For the text-containing cell, return its midpoint in [x, y] coordinate format. 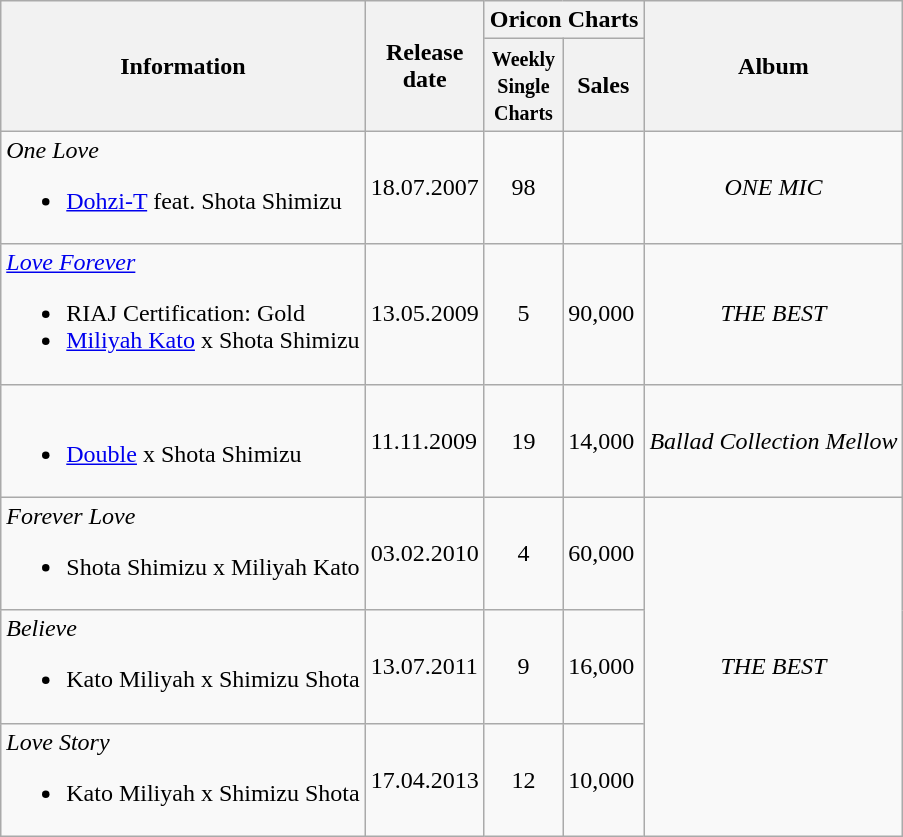
Oricon Charts [564, 20]
Double x Shota Shimizu [183, 440]
13.05.2009 [424, 314]
WeeklySingleCharts [523, 85]
13.07.2011 [424, 666]
9 [523, 666]
5 [523, 314]
Album [774, 66]
One LoveDohzi-T feat. Shota Shimizu [183, 188]
16,000 [604, 666]
11.11.2009 [424, 440]
Love StoryKato Miliyah x Shimizu Shota [183, 780]
90,000 [604, 314]
Release date [424, 66]
Forever LoveShota Shimizu x Miliyah Kato [183, 554]
18.07.2007 [424, 188]
98 [523, 188]
4 [523, 554]
Information [183, 66]
10,000 [604, 780]
14,000 [604, 440]
Sales [604, 85]
Love ForeverRIAJ Certification: GoldMiliyah Kato x Shota Shimizu [183, 314]
ONE MIC [774, 188]
60,000 [604, 554]
BelieveKato Miliyah x Shimizu Shota [183, 666]
03.02.2010 [424, 554]
17.04.2013 [424, 780]
Ballad Collection Mellow [774, 440]
19 [523, 440]
12 [523, 780]
